From the cell containing the given text, extract its center point as [X, Y] coordinate. 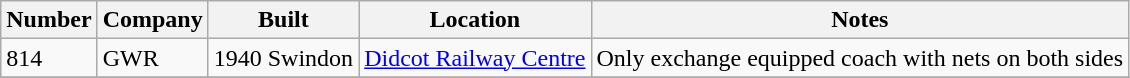
Notes [860, 20]
Location [475, 20]
Built [283, 20]
Number [49, 20]
GWR [152, 58]
Company [152, 20]
814 [49, 58]
1940 Swindon [283, 58]
Didcot Railway Centre [475, 58]
Only exchange equipped coach with nets on both sides [860, 58]
